Scan for the cell matching the given text and deliver its (X, Y) coordinate at center. 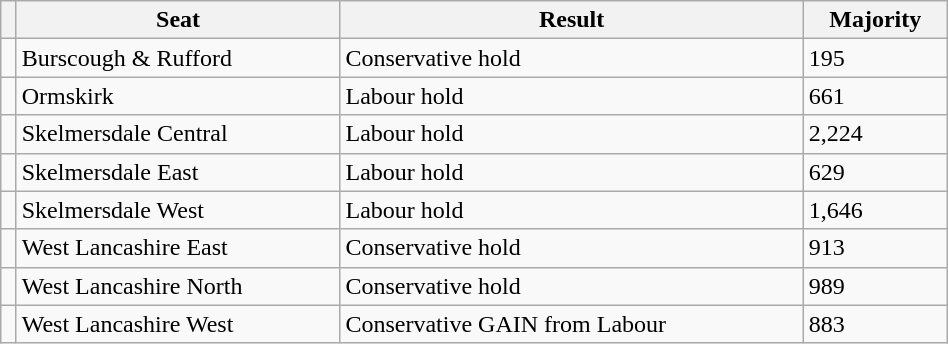
1,646 (875, 210)
Skelmersdale West (178, 210)
661 (875, 96)
Conservative GAIN from Labour (572, 324)
Ormskirk (178, 96)
West Lancashire East (178, 248)
Result (572, 20)
Seat (178, 20)
Burscough & Rufford (178, 58)
913 (875, 248)
Skelmersdale East (178, 172)
2,224 (875, 134)
883 (875, 324)
West Lancashire West (178, 324)
195 (875, 58)
629 (875, 172)
West Lancashire North (178, 286)
Majority (875, 20)
Skelmersdale Central (178, 134)
989 (875, 286)
